From the cell containing the given text, extract its center point as [x, y] coordinate. 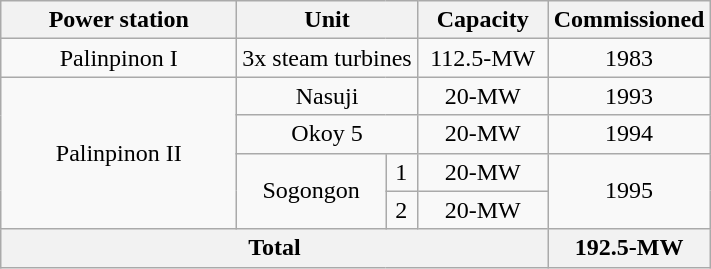
Palinpinon II [119, 153]
Capacity [482, 20]
Unit [327, 20]
2 [402, 210]
1993 [629, 96]
1983 [629, 58]
Sogongon [312, 191]
1 [402, 172]
Total [275, 248]
1994 [629, 134]
112.5-MW [482, 58]
192.5-MW [629, 248]
3x steam turbines [327, 58]
Power station [119, 20]
Commissioned [629, 20]
Nasuji [327, 96]
Palinpinon I [119, 58]
1995 [629, 191]
Okoy 5 [327, 134]
